For the text-containing cell, return its midpoint in (X, Y) coordinate format. 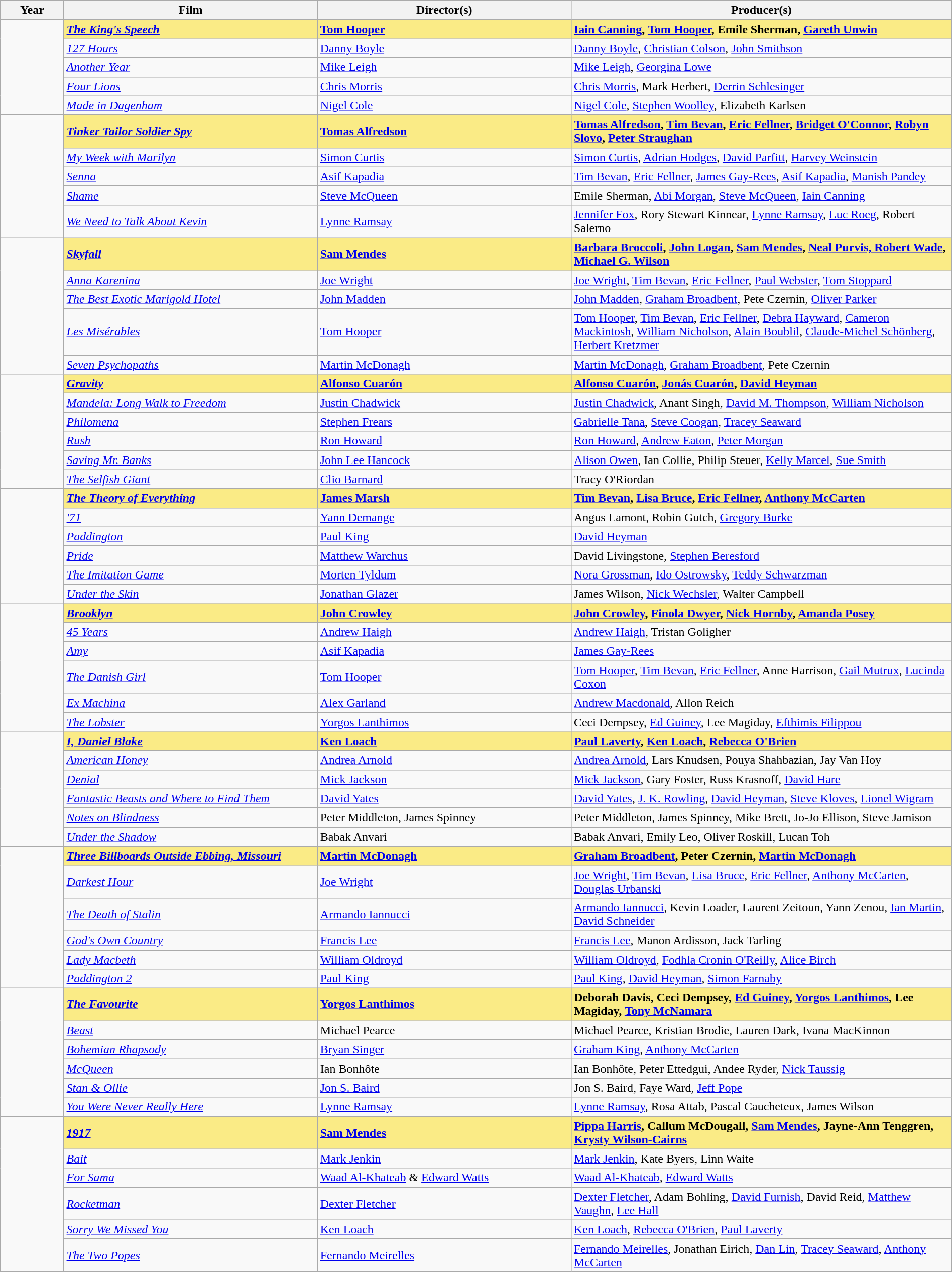
Angus Lamont, Robin Gutch, Gregory Burke (761, 517)
Jon S. Baird, Faye Ward, Jeff Pope (761, 1088)
Armando Iannucci, Kevin Loader, Laurent Zeitoun, Yann Zenou, Ian Martin, David Schneider (761, 914)
Joe Wright, Tim Bevan, Lisa Bruce, Eric Fellner, Anthony McCarten, Douglas Urbanski (761, 882)
Stephen Frears (444, 422)
Alex Garland (444, 703)
Fernando Meirelles, Jonathan Eirich, Dan Lin, Tracey Seaward, Anthony McCarten (761, 1255)
Gravity (191, 384)
Nigel Cole, Stephen Woolley, Elizabeth Karlsen (761, 105)
Clio Barnard (444, 479)
Made in Dagenham (191, 105)
Danny Boyle, Christian Colson, John Smithson (761, 48)
Yann Demange (444, 517)
Film (191, 10)
Director(s) (444, 10)
Ceci Dempsey, Ed Guiney, Lee Magiday, Efthimis Filippou (761, 722)
Tinker Tailor Soldier Spy (191, 132)
John Crowley, Finola Dwyer, Nick Hornby, Amanda Posey (761, 613)
Francis Lee, Manon Ardisson, Jack Tarling (761, 940)
David Livingstone, Stephen Beresford (761, 555)
The Best Exotic Marigold Hotel (191, 299)
Tomas Alfredson (444, 132)
John Crowley (444, 613)
Tomas Alfredson, Tim Bevan, Eric Fellner, Bridget O'Connor, Robyn Slovo, Peter Straughan (761, 132)
Iain Canning, Tom Hooper, Emile Sherman, Gareth Unwin (761, 29)
David Yates, J. K. Rowling, David Heyman, Steve Kloves, Lionel Wigram (761, 798)
Ian Bonhôte, Peter Ettedgui, Andee Ryder, Nick Taussig (761, 1069)
Seven Psychopaths (191, 365)
Peter Middleton, James Spinney, Mike Brett, Jo-Jo Ellison, Steve Jamison (761, 818)
Morten Tyldum (444, 574)
127 Hours (191, 48)
Nigel Cole (444, 105)
Shame (191, 195)
Ken Loach, Rebecca O'Brien, Paul Laverty (761, 1229)
Jon S. Baird (444, 1088)
Ex Machina (191, 703)
Ian Bonhôte (444, 1069)
45 Years (191, 632)
Dexter Fletcher (444, 1203)
Paddington 2 (191, 979)
Tracy O'Riordan (761, 479)
Another Year (191, 67)
James Gay-Rees (761, 651)
Tim Bevan, Eric Fellner, James Gay-Rees, Asif Kapadia, Manish Pandey (761, 176)
'71 (191, 517)
Babak Anvari, Emily Leo, Oliver Roskill, Lucan Toh (761, 837)
Four Lions (191, 86)
John Madden (444, 299)
Fantastic Beasts and Where to Find Them (191, 798)
Amy (191, 651)
You Were Never Really Here (191, 1107)
1917 (191, 1133)
Danny Boyle (444, 48)
Producer(s) (761, 10)
David Heyman (761, 536)
Francis Lee (444, 940)
Chris Morris, Mark Herbert, Derrin Schlesinger (761, 86)
Mandela: Long Walk to Freedom (191, 403)
Lynne Ramsay, Rosa Attab, Pascal Caucheteux, James Wilson (761, 1107)
Year (32, 10)
Matthew Warchus (444, 555)
Anna Karenina (191, 280)
Mark Jenkin, Kate Byers, Linn Waite (761, 1159)
Under the Shadow (191, 837)
The Two Popes (191, 1255)
We Need to Talk About Kevin (191, 221)
Deborah Davis, Ceci Dempsey, Ed Guiney, Yorgos Lanthimos, Lee Magiday, Tony McNamara (761, 1004)
Dexter Fletcher, Adam Bohling, David Furnish, David Reid, Matthew Vaughn, Lee Hall (761, 1203)
Simon Curtis (444, 157)
The Theory of Everything (191, 498)
Graham King, Anthony McCarten (761, 1050)
Barbara Broccoli, John Logan, Sam Mendes, Neal Purvis, Robert Wade, Michael G. Wilson (761, 254)
The Selfish Giant (191, 479)
Beast (191, 1030)
The King's Speech (191, 29)
Emile Sherman, Abi Morgan, Steve McQueen, Iain Canning (761, 195)
The Danish Girl (191, 677)
James Marsh (444, 498)
Tom Hooper, Tim Bevan, Eric Fellner, Anne Harrison, Gail Mutrux, Lucinda Coxon (761, 677)
Graham Broadbent, Peter Czernin, Martin McDonagh (761, 856)
Andrew Macdonald, Allon Reich (761, 703)
God's Own Country (191, 940)
Alfonso Cuarón (444, 384)
The Favourite (191, 1004)
Joe Wright, Tim Bevan, Eric Fellner, Paul Webster, Tom Stoppard (761, 280)
Michael Pearce (444, 1030)
Les Misérables (191, 332)
Waad Al-Khateab, Edward Watts (761, 1178)
Peter Middleton, James Spinney (444, 818)
Sorry We Missed You (191, 1229)
Bait (191, 1159)
James Wilson, Nick Wechsler, Walter Campbell (761, 594)
Bryan Singer (444, 1050)
Justin Chadwick (444, 403)
Alison Owen, Ian Collie, Philip Steuer, Kelly Marcel, Sue Smith (761, 460)
Andrea Arnold (444, 760)
Andrew Haigh, Tristan Goligher (761, 632)
Waad Al-Khateab & Edward Watts (444, 1178)
Paul Laverty, Ken Loach, Rebecca O'Brien (761, 741)
Fernando Meirelles (444, 1255)
David Yates (444, 798)
Paul King, David Heyman, Simon Farnaby (761, 979)
Mike Leigh, Georgina Lowe (761, 67)
Paddington (191, 536)
Tim Bevan, Lisa Bruce, Eric Fellner, Anthony McCarten (761, 498)
Mike Leigh (444, 67)
John Madden, Graham Broadbent, Pete Czernin, Oliver Parker (761, 299)
Rocketman (191, 1203)
Under the Skin (191, 594)
Tom Hooper, Tim Bevan, Eric Fellner, Debra Hayward, Cameron Mackintosh, William Nicholson, Alain Boublil, Claude-Michel Schönberg, Herbert Kretzmer (761, 332)
Alfonso Cuarón, Jonás Cuarón, David Heyman (761, 384)
Three Billboards Outside Ebbing, Missouri (191, 856)
William Oldroyd (444, 960)
Pride (191, 555)
The Lobster (191, 722)
I, Daniel Blake (191, 741)
Skyfall (191, 254)
The Imitation Game (191, 574)
Armando Iannucci (444, 914)
My Week with Marilyn (191, 157)
Pippa Harris, Callum McDougall, Sam Mendes, Jayne-Ann Tenggren, Krysty Wilson-Cairns (761, 1133)
Jonathan Glazer (444, 594)
Notes on Blindness (191, 818)
Ron Howard, Andrew Eaton, Peter Morgan (761, 441)
Mark Jenkin (444, 1159)
John Lee Hancock (444, 460)
Justin Chadwick, Anant Singh, David M. Thompson, William Nicholson (761, 403)
Gabrielle Tana, Steve Coogan, Tracey Seaward (761, 422)
Steve McQueen (444, 195)
Martin McDonagh, Graham Broadbent, Pete Czernin (761, 365)
Mick Jackson, Gary Foster, Russ Krasnoff, David Hare (761, 779)
Denial (191, 779)
Rush (191, 441)
Stan & Ollie (191, 1088)
Darkest Hour (191, 882)
American Honey (191, 760)
Saving Mr. Banks (191, 460)
Bohemian Rhapsody (191, 1050)
Simon Curtis, Adrian Hodges, David Parfitt, Harvey Weinstein (761, 157)
Brooklyn (191, 613)
Michael Pearce, Kristian Brodie, Lauren Dark, Ivana MacKinnon (761, 1030)
Mick Jackson (444, 779)
Andrea Arnold, Lars Knudsen, Pouya Shahbazian, Jay Van Hoy (761, 760)
Chris Morris (444, 86)
William Oldroyd, Fodhla Cronin O'Reilly, Alice Birch (761, 960)
Lady Macbeth (191, 960)
Senna (191, 176)
Nora Grossman, Ido Ostrowsky, Teddy Schwarzman (761, 574)
Babak Anvari (444, 837)
The Death of Stalin (191, 914)
Jennifer Fox, Rory Stewart Kinnear, Lynne Ramsay, Luc Roeg, Robert Salerno (761, 221)
For Sama (191, 1178)
Philomena (191, 422)
Andrew Haigh (444, 632)
Ron Howard (444, 441)
McQueen (191, 1069)
